Detect which cell encompasses the target text, then output its [X, Y] center coordinate. 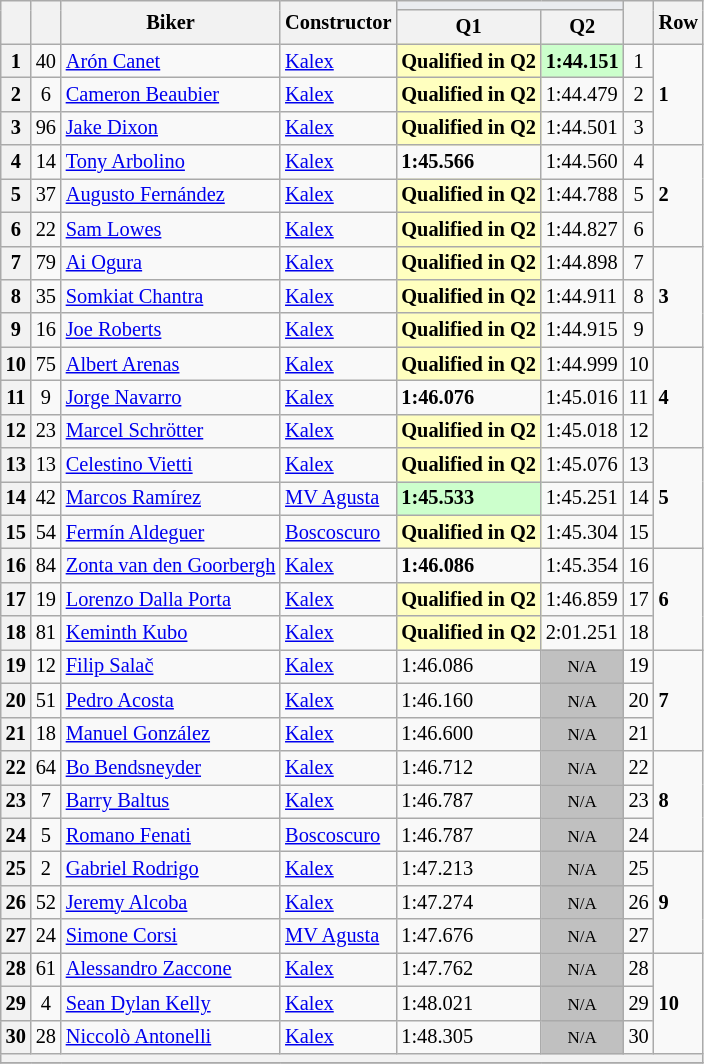
1:45.354 [582, 565]
Bo Bendsneyder [170, 767]
Cameron Beaubier [170, 94]
42 [46, 498]
64 [46, 767]
1:44.560 [582, 162]
Barry Baltus [170, 801]
96 [46, 128]
1:45.533 [468, 498]
Augusto Fernández [170, 195]
1:45.566 [468, 162]
1:46.076 [468, 397]
1:46.712 [468, 767]
Romano Fenati [170, 835]
Simone Corsi [170, 936]
1:44.827 [582, 229]
84 [46, 565]
1:47.213 [468, 868]
Jake Dixon [170, 128]
1:44.501 [582, 128]
2:01.251 [582, 633]
1:47.676 [468, 936]
Row [678, 22]
35 [46, 296]
40 [46, 61]
1:44.999 [582, 364]
Filip Salač [170, 666]
Fermín Aldeguer [170, 532]
1:45.304 [582, 532]
1:45.018 [582, 431]
Tony Arbolino [170, 162]
1:44.151 [582, 61]
61 [46, 969]
Constructor [338, 22]
Q2 [582, 27]
Marcel Schrötter [170, 431]
1:44.788 [582, 195]
Marcos Ramírez [170, 498]
1:46.600 [468, 734]
81 [46, 633]
Jorge Navarro [170, 397]
54 [46, 532]
1:44.898 [582, 263]
1:48.305 [468, 1037]
1:45.076 [582, 465]
1:47.274 [468, 902]
Joe Roberts [170, 330]
1:48.021 [468, 1003]
1:44.915 [582, 330]
Niccolò Antonelli [170, 1037]
52 [46, 902]
1:45.016 [582, 397]
Manuel González [170, 734]
37 [46, 195]
1:46.160 [468, 700]
1:47.762 [468, 969]
Sean Dylan Kelly [170, 1003]
Somkiat Chantra [170, 296]
Celestino Vietti [170, 465]
Ai Ogura [170, 263]
Albert Arenas [170, 364]
Gabriel Rodrigo [170, 868]
1:44.479 [582, 94]
Zonta van den Goorbergh [170, 565]
1:45.251 [582, 498]
79 [46, 263]
Keminth Kubo [170, 633]
1:44.911 [582, 296]
Lorenzo Dalla Porta [170, 599]
1:46.859 [582, 599]
Pedro Acosta [170, 700]
Biker [170, 22]
Alessandro Zaccone [170, 969]
51 [46, 700]
Arón Canet [170, 61]
75 [46, 364]
Sam Lowes [170, 229]
Q1 [468, 27]
Jeremy Alcoba [170, 902]
